From the cell containing the given text, extract its center point as [X, Y] coordinate. 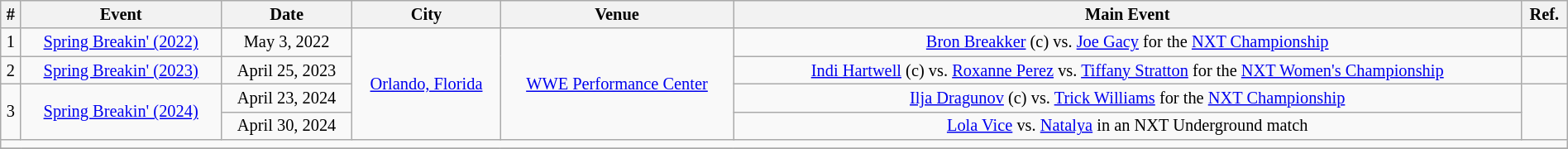
Bron Breakker (c) vs. Joe Gacy for the NXT Championship [1127, 42]
May 3, 2022 [286, 42]
Lola Vice vs. Natalya in an NXT Underground match [1127, 126]
Spring Breakin' (2022) [121, 42]
Date [286, 14]
April 25, 2023 [286, 70]
City [427, 14]
# [11, 14]
2 [11, 70]
Event [121, 14]
Orlando, Florida [427, 84]
Main Event [1127, 14]
Spring Breakin' (2023) [121, 70]
Ref. [1544, 14]
April 30, 2024 [286, 126]
Ilja Dragunov (c) vs. Trick Williams for the NXT Championship [1127, 98]
Spring Breakin' (2024) [121, 111]
WWE Performance Center [617, 84]
Indi Hartwell (c) vs. Roxanne Perez vs. Tiffany Stratton for the NXT Women's Championship [1127, 70]
Venue [617, 14]
April 23, 2024 [286, 98]
3 [11, 111]
1 [11, 42]
